Determine the (x, y) coordinate at the center of the cell enclosing the given text.  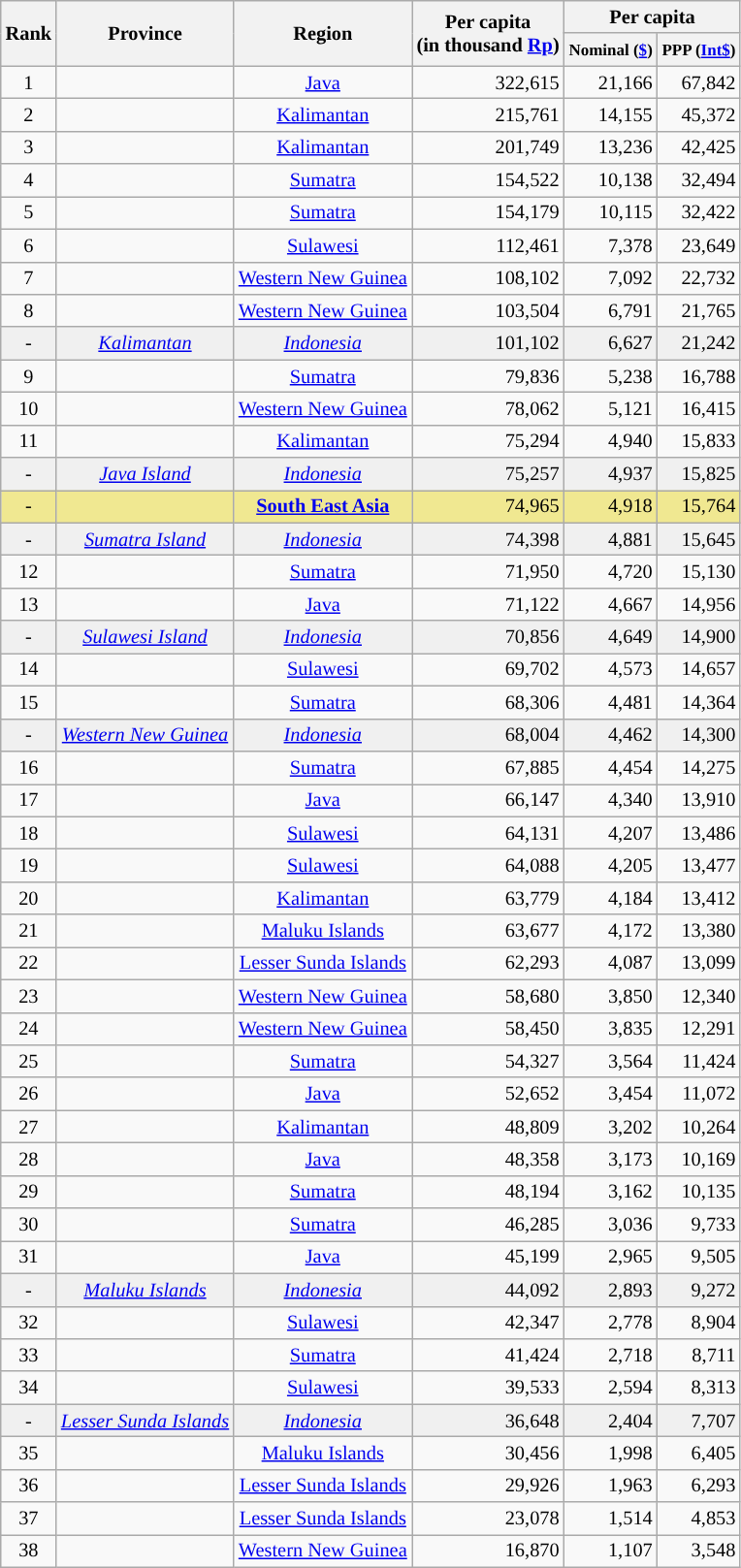
14,155 (611, 114)
23,078 (489, 1519)
13,412 (699, 898)
7,378 (611, 245)
26 (29, 1094)
19 (29, 865)
4,205 (611, 865)
13,486 (699, 833)
101,102 (489, 343)
78,062 (489, 408)
10 (29, 408)
32 (29, 1323)
23 (29, 996)
45,199 (489, 1257)
74,965 (489, 506)
21,242 (699, 343)
15,130 (699, 571)
5 (29, 212)
46,285 (489, 1225)
1 (29, 82)
9,505 (699, 1257)
4,481 (611, 702)
3 (29, 147)
12,291 (699, 1029)
3,202 (611, 1127)
15,645 (699, 539)
10,138 (611, 180)
6,405 (699, 1453)
42,425 (699, 147)
29,926 (489, 1486)
7,092 (611, 278)
154,179 (489, 212)
4,720 (611, 571)
69,702 (489, 669)
71,950 (489, 571)
52,652 (489, 1094)
35 (29, 1453)
70,856 (489, 637)
15,833 (699, 441)
18 (29, 833)
21,765 (699, 310)
4,918 (611, 506)
42,347 (489, 1323)
16,870 (489, 1551)
16 (29, 767)
2,778 (611, 1323)
6 (29, 245)
6,627 (611, 343)
13,477 (699, 865)
PPP (Int$) (699, 49)
33 (29, 1355)
58,680 (489, 996)
14,364 (699, 702)
4,172 (611, 931)
3,454 (611, 1094)
Java Island (145, 474)
14,956 (699, 604)
3,162 (611, 1192)
63,677 (489, 931)
8,711 (699, 1355)
36 (29, 1486)
48,194 (489, 1192)
22,732 (699, 278)
3,548 (699, 1551)
8,904 (699, 1323)
11,424 (699, 1061)
75,294 (489, 441)
8,313 (699, 1388)
21 (29, 931)
13,380 (699, 931)
4,462 (611, 735)
10,264 (699, 1127)
1,998 (611, 1453)
4,454 (611, 767)
322,615 (489, 82)
4,573 (611, 669)
63,779 (489, 898)
8 (29, 310)
14,657 (699, 669)
Nominal ($) (611, 49)
15,825 (699, 474)
14 (29, 669)
13,910 (699, 800)
12,340 (699, 996)
12 (29, 571)
9,272 (699, 1290)
2,404 (611, 1421)
3,835 (611, 1029)
15,764 (699, 506)
29 (29, 1192)
14,275 (699, 767)
South East Asia (323, 506)
37 (29, 1519)
4 (29, 180)
34 (29, 1388)
23,649 (699, 245)
6,293 (699, 1486)
4,184 (611, 898)
4,937 (611, 474)
10,135 (699, 1192)
3,173 (611, 1159)
1,107 (611, 1551)
13,236 (611, 147)
64,088 (489, 865)
17 (29, 800)
6,791 (611, 310)
215,761 (489, 114)
41,424 (489, 1355)
Sulawesi Island (145, 637)
4,340 (611, 800)
54,327 (489, 1061)
4,207 (611, 833)
68,306 (489, 702)
Per capita (653, 16)
14,900 (699, 637)
7 (29, 278)
Region (323, 33)
3,850 (611, 996)
30,456 (489, 1453)
62,293 (489, 963)
3,564 (611, 1061)
32,422 (699, 212)
112,461 (489, 245)
2,718 (611, 1355)
2,965 (611, 1257)
5,121 (611, 408)
Sumatra Island (145, 539)
7,707 (699, 1421)
4,853 (699, 1519)
79,836 (489, 376)
44,092 (489, 1290)
36,648 (489, 1421)
75,257 (489, 474)
2 (29, 114)
9,733 (699, 1225)
1,514 (611, 1519)
58,450 (489, 1029)
67,885 (489, 767)
27 (29, 1127)
16,788 (699, 376)
9 (29, 376)
45,372 (699, 114)
22 (29, 963)
24 (29, 1029)
25 (29, 1061)
16,415 (699, 408)
103,504 (489, 310)
201,749 (489, 147)
10,115 (611, 212)
11 (29, 441)
4,649 (611, 637)
4,881 (611, 539)
13 (29, 604)
108,102 (489, 278)
13,099 (699, 963)
15 (29, 702)
21,166 (611, 82)
Per capita(in thousand Rp) (489, 33)
14,300 (699, 735)
38 (29, 1551)
154,522 (489, 180)
71,122 (489, 604)
66,147 (489, 800)
48,358 (489, 1159)
67,842 (699, 82)
3,036 (611, 1225)
48,809 (489, 1127)
Rank (29, 33)
31 (29, 1257)
10,169 (699, 1159)
4,087 (611, 963)
30 (29, 1225)
11,072 (699, 1094)
68,004 (489, 735)
64,131 (489, 833)
2,594 (611, 1388)
32,494 (699, 180)
39,533 (489, 1388)
4,667 (611, 604)
20 (29, 898)
1,963 (611, 1486)
5,238 (611, 376)
74,398 (489, 539)
28 (29, 1159)
2,893 (611, 1290)
Province (145, 33)
4,940 (611, 441)
